Detect which cell encompasses the target text, then output its (X, Y) center coordinate. 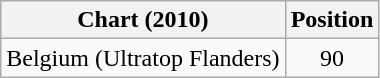
Belgium (Ultratop Flanders) (143, 58)
Chart (2010) (143, 20)
90 (332, 58)
Position (332, 20)
